Scan for the cell matching the given text and deliver its (x, y) coordinate at center. 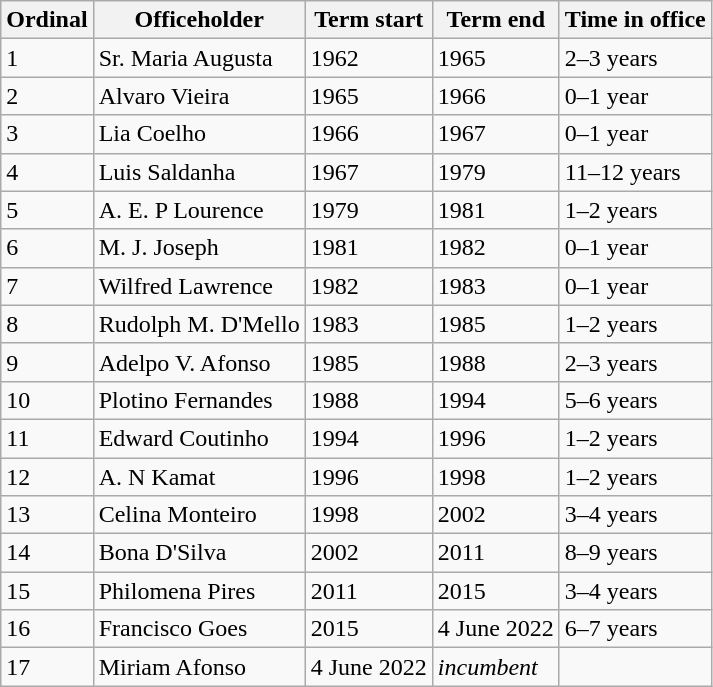
2 (47, 96)
1962 (368, 58)
Luis Saldanha (199, 172)
Edward Coutinho (199, 438)
Term start (368, 20)
Lia Coelho (199, 134)
Rudolph M. D'Mello (199, 324)
A. E. P Lourence (199, 210)
Plotino Fernandes (199, 400)
Term end (496, 20)
incumbent (496, 667)
13 (47, 515)
Celina Monteiro (199, 515)
6 (47, 248)
8 (47, 324)
14 (47, 553)
6–7 years (635, 629)
4 (47, 172)
12 (47, 477)
17 (47, 667)
Ordinal (47, 20)
11 (47, 438)
15 (47, 591)
Officeholder (199, 20)
Time in office (635, 20)
10 (47, 400)
11–12 years (635, 172)
9 (47, 362)
5 (47, 210)
M. J. Joseph (199, 248)
Alvaro Vieira (199, 96)
Sr. Maria Augusta (199, 58)
16 (47, 629)
Miriam Afonso (199, 667)
8–9 years (635, 553)
1 (47, 58)
Philomena Pires (199, 591)
A. N Kamat (199, 477)
Wilfred Lawrence (199, 286)
5–6 years (635, 400)
3 (47, 134)
Adelpo V. Afonso (199, 362)
Bona D'Silva (199, 553)
Francisco Goes (199, 629)
7 (47, 286)
